From the cell containing the given text, extract its center point as (x, y) coordinate. 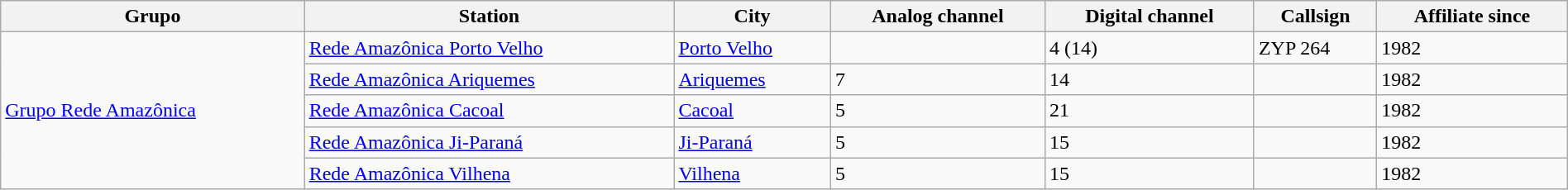
Rede Amazônica Ariquemes (490, 79)
Cacoal (753, 111)
City (753, 17)
Grupo (152, 17)
Digital channel (1150, 17)
Rede Amazônica Ji-Paraná (490, 142)
Rede Amazônica Vilhena (490, 173)
Callsign (1315, 17)
Grupo Rede Amazônica (152, 111)
21 (1150, 111)
ZYP 264 (1315, 48)
Vilhena (753, 173)
Rede Amazônica Porto Velho (490, 48)
14 (1150, 79)
7 (938, 79)
Porto Velho (753, 48)
4 (14) (1150, 48)
Analog channel (938, 17)
Station (490, 17)
Rede Amazônica Cacoal (490, 111)
Affiliate since (1472, 17)
Ji-Paraná (753, 142)
Ariquemes (753, 79)
